From the cell containing the given text, extract its center point as [x, y] coordinate. 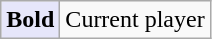
Bold [30, 20]
Current player [135, 20]
